Return the [x, y] coordinate for the center point of the cell that contains the specified text.  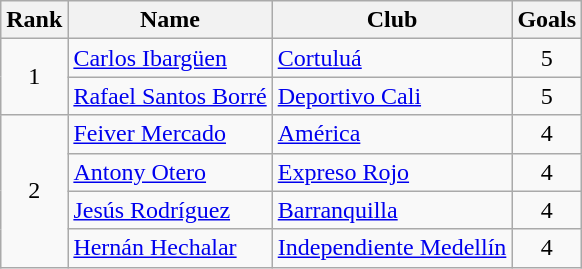
Club [392, 20]
Cortuluá [392, 58]
Expreso Rojo [392, 172]
Jesús Rodríguez [170, 210]
Independiente Medellín [392, 248]
Rafael Santos Borré [170, 96]
Carlos Ibargüen [170, 58]
Barranquilla [392, 210]
Feiver Mercado [170, 134]
Goals [547, 20]
América [392, 134]
Deportivo Cali [392, 96]
2 [34, 191]
Antony Otero [170, 172]
Name [170, 20]
Rank [34, 20]
1 [34, 77]
Hernán Hechalar [170, 248]
